Capture the cell that displays the provided text and extract its [x, y] central coordinate. 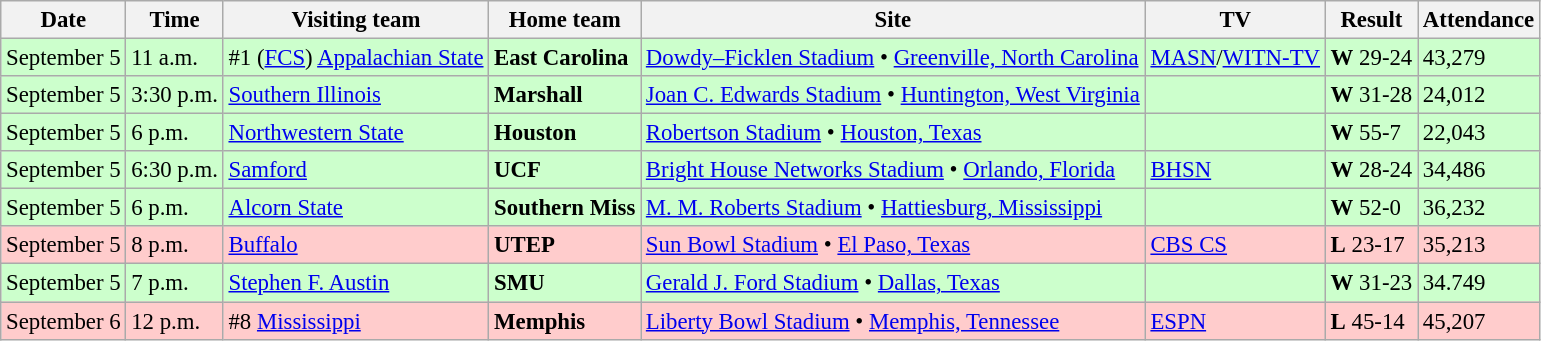
#8 Mississippi [356, 321]
Date [64, 20]
Joan C. Edwards Stadium • Huntington, West Virginia [894, 95]
Robertson Stadium • Houston, Texas [894, 133]
34,486 [1479, 170]
Samford [356, 170]
8 p.m. [174, 245]
Attendance [1479, 20]
Stephen F. Austin [356, 283]
22,043 [1479, 133]
#1 (FCS) Appalachian State [356, 58]
BHSN [1235, 170]
Result [1371, 20]
7 p.m. [174, 283]
Northwestern State [356, 133]
3:30 p.m. [174, 95]
Home team [565, 20]
Visiting team [356, 20]
L 23-17 [1371, 245]
W 31-28 [1371, 95]
CBS CS [1235, 245]
24,012 [1479, 95]
Gerald J. Ford Stadium • Dallas, Texas [894, 283]
M. M. Roberts Stadium • Hattiesburg, Mississippi [894, 208]
Southern Illinois [356, 95]
W 52-0 [1371, 208]
35,213 [1479, 245]
45,207 [1479, 321]
Liberty Bowl Stadium • Memphis, Tennessee [894, 321]
12 p.m. [174, 321]
Memphis [565, 321]
SMU [565, 283]
ESPN [1235, 321]
Southern Miss [565, 208]
W 55-7 [1371, 133]
East Carolina [565, 58]
UCF [565, 170]
Time [174, 20]
UTEP [565, 245]
Buffalo [356, 245]
W 29-24 [1371, 58]
TV [1235, 20]
Marshall [565, 95]
Houston [565, 133]
Dowdy–Ficklen Stadium • Greenville, North Carolina [894, 58]
11 a.m. [174, 58]
W 31-23 [1371, 283]
Sun Bowl Stadium • El Paso, Texas [894, 245]
Bright House Networks Stadium • Orlando, Florida [894, 170]
W 28-24 [1371, 170]
43,279 [1479, 58]
36,232 [1479, 208]
MASN/WITN-TV [1235, 58]
34.749 [1479, 283]
6:30 p.m. [174, 170]
Alcorn State [356, 208]
Site [894, 20]
L 45-14 [1371, 321]
September 6 [64, 321]
